Find where the given text appears and provide that cell's center as (X, Y) coordinate. 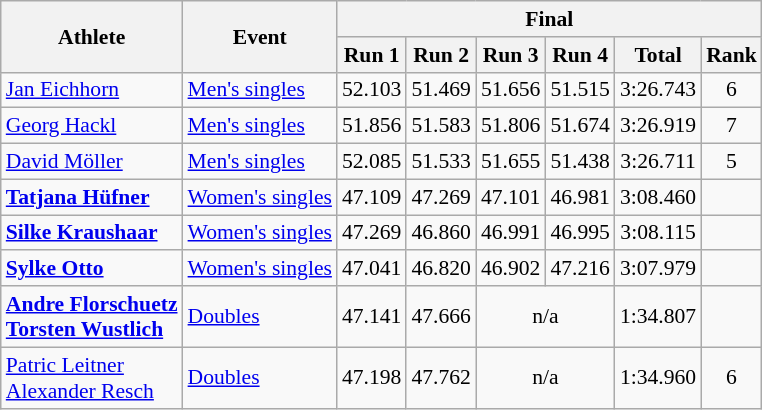
3:26.919 (658, 126)
Andre FlorschuetzTorsten Wustlich (92, 316)
1:34.960 (658, 378)
3:08.460 (658, 197)
47.109 (372, 197)
51.583 (440, 126)
51.533 (440, 162)
52.103 (372, 90)
Total (658, 55)
51.469 (440, 90)
47.041 (372, 269)
3:08.115 (658, 233)
Run 3 (510, 55)
3:26.743 (658, 90)
Tatjana Hüfner (92, 197)
Athlete (92, 36)
47.762 (440, 378)
Event (260, 36)
46.820 (440, 269)
51.656 (510, 90)
47.666 (440, 316)
3:26.711 (658, 162)
47.101 (510, 197)
47.216 (580, 269)
46.981 (580, 197)
David Möller (92, 162)
51.806 (510, 126)
Jan Eichhorn (92, 90)
51.856 (372, 126)
46.902 (510, 269)
46.991 (510, 233)
7 (732, 126)
51.438 (580, 162)
Rank (732, 55)
51.515 (580, 90)
47.141 (372, 316)
46.860 (440, 233)
Final (550, 19)
Run 2 (440, 55)
Patric LeitnerAlexander Resch (92, 378)
5 (732, 162)
1:34.807 (658, 316)
Run 1 (372, 55)
47.198 (372, 378)
46.995 (580, 233)
Silke Kraushaar (92, 233)
Georg Hackl (92, 126)
51.674 (580, 126)
52.085 (372, 162)
Run 4 (580, 55)
Sylke Otto (92, 269)
3:07.979 (658, 269)
51.655 (510, 162)
